Capture the cell that displays the provided text and extract its [x, y] central coordinate. 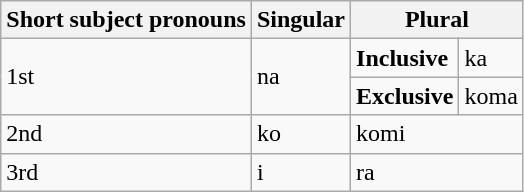
koma [491, 96]
i [300, 172]
Exclusive [405, 96]
ra [438, 172]
na [300, 77]
Plural [438, 20]
ka [491, 58]
komi [438, 134]
3rd [126, 172]
Short subject pronouns [126, 20]
1st [126, 77]
ko [300, 134]
Singular [300, 20]
Inclusive [405, 58]
2nd [126, 134]
